Extract the [x, y] coordinate from the center of the cell holding the provided text.  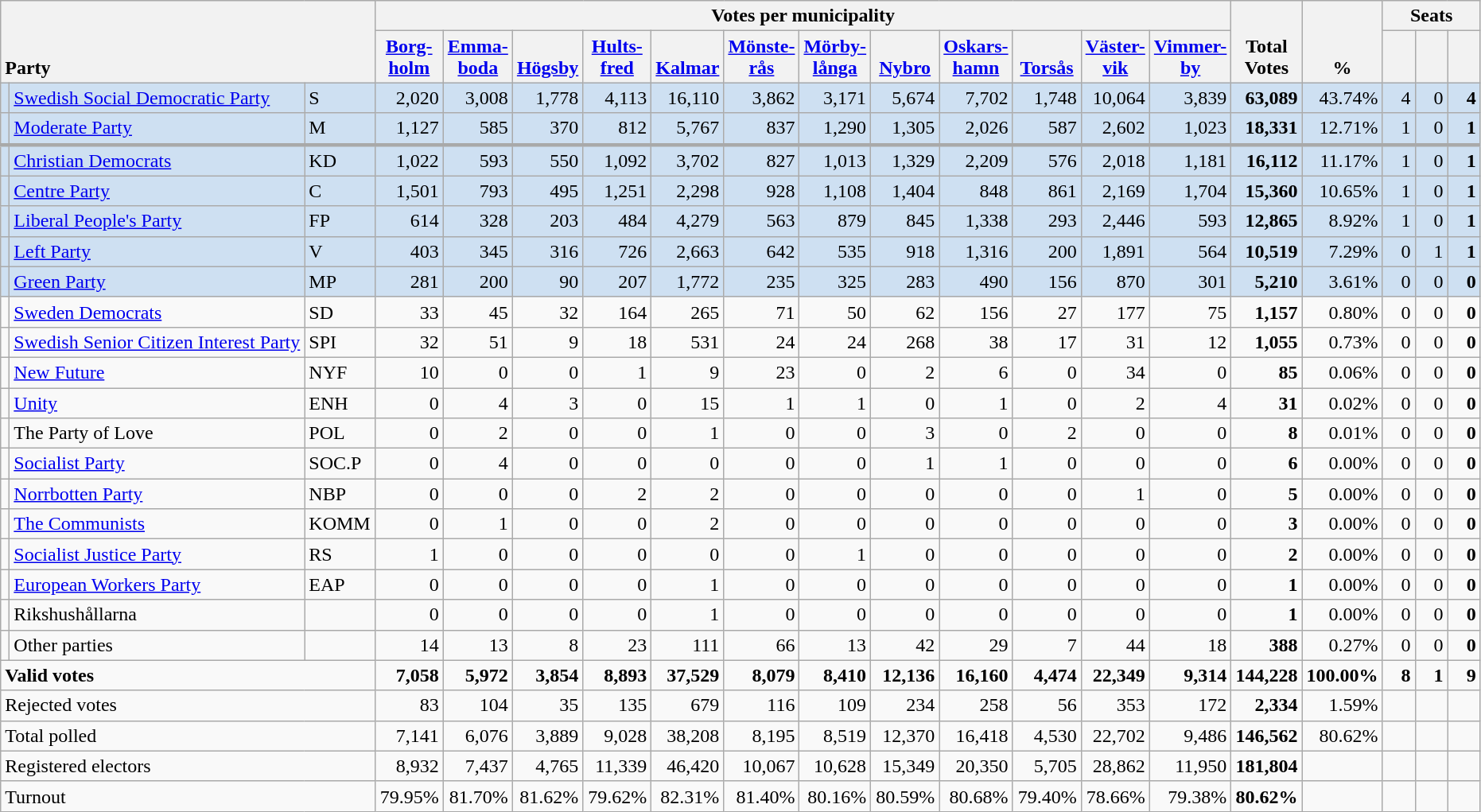
% [1343, 41]
SD [340, 312]
8,893 [617, 675]
2,663 [687, 251]
235 [762, 282]
POL [340, 433]
M [340, 129]
Väster- vik [1115, 57]
301 [1190, 282]
181,804 [1266, 766]
Total Votes [1266, 41]
1,127 [409, 129]
2,334 [1266, 705]
4,474 [1047, 675]
Norrbotten Party [157, 494]
7 [1047, 645]
81.40% [762, 796]
234 [905, 705]
Rikshushållarna [157, 615]
Nybro [905, 57]
207 [617, 282]
82.31% [687, 796]
495 [547, 191]
20,350 [976, 766]
KD [340, 161]
403 [409, 251]
Sweden Democrats [157, 312]
0.80% [1343, 312]
535 [835, 251]
281 [409, 282]
Turnout [188, 796]
1,251 [617, 191]
203 [547, 221]
18,331 [1266, 129]
2,020 [409, 98]
44 [1115, 645]
85 [1266, 372]
8,519 [835, 736]
80.68% [976, 796]
2,209 [976, 161]
587 [1047, 129]
325 [835, 282]
Socialist Party [157, 464]
NBP [340, 494]
79.95% [409, 796]
8,195 [762, 736]
28,862 [1115, 766]
1,404 [905, 191]
78.66% [1115, 796]
80.59% [905, 796]
550 [547, 161]
Valid votes [188, 675]
37,529 [687, 675]
265 [687, 312]
The Communists [157, 524]
109 [835, 705]
29 [976, 645]
12,370 [905, 736]
116 [762, 705]
Socialist Justice Party [157, 554]
Total polled [188, 736]
793 [477, 191]
1,055 [1266, 342]
837 [762, 129]
135 [617, 705]
Borg- holm [409, 57]
1,092 [617, 161]
293 [1047, 221]
15 [687, 403]
5,767 [687, 129]
43.74% [1343, 98]
146,562 [1266, 736]
79.38% [1190, 796]
5,210 [1266, 282]
63,089 [1266, 98]
83 [409, 705]
7,141 [409, 736]
2,018 [1115, 161]
484 [617, 221]
79.40% [1047, 796]
2,026 [976, 129]
3,702 [687, 161]
345 [477, 251]
22,349 [1115, 675]
726 [617, 251]
316 [547, 251]
12,865 [1266, 221]
370 [547, 129]
1,316 [976, 251]
268 [905, 342]
576 [1047, 161]
EAP [340, 585]
1,157 [1266, 312]
FP [340, 221]
4,279 [687, 221]
Centre Party [157, 191]
10,067 [762, 766]
C [340, 191]
10,519 [1266, 251]
1,108 [835, 191]
104 [477, 705]
4,765 [547, 766]
0.73% [1343, 342]
Vimmer- by [1190, 57]
1,501 [409, 191]
Emma- boda [477, 57]
8,410 [835, 675]
Kalmar [687, 57]
10,064 [1115, 98]
S [340, 98]
1,338 [976, 221]
KOMM [340, 524]
8,079 [762, 675]
5,972 [477, 675]
563 [762, 221]
4,530 [1047, 736]
9,314 [1190, 675]
Seats [1432, 16]
V [340, 251]
564 [1190, 251]
ENH [340, 403]
928 [762, 191]
2,602 [1115, 129]
3,008 [477, 98]
10,628 [835, 766]
11,950 [1190, 766]
7,058 [409, 675]
Left Party [157, 251]
642 [762, 251]
4,113 [617, 98]
3,839 [1190, 98]
SPI [340, 342]
71 [762, 312]
75 [1190, 312]
79.62% [617, 796]
12,136 [905, 675]
1.59% [1343, 705]
12.71% [1343, 129]
585 [477, 129]
Registered electors [188, 766]
15,360 [1266, 191]
66 [762, 645]
2,169 [1115, 191]
90 [547, 282]
RS [340, 554]
164 [617, 312]
Högsby [547, 57]
10.65% [1343, 191]
812 [617, 129]
1,778 [547, 98]
51 [477, 342]
Mönste- rås [762, 57]
1,772 [687, 282]
56 [1047, 705]
35 [547, 705]
62 [905, 312]
7.29% [1343, 251]
1,305 [905, 129]
9,028 [617, 736]
The Party of Love [157, 433]
328 [477, 221]
Liberal People's Party [157, 221]
50 [835, 312]
7,702 [976, 98]
Mörby- långa [835, 57]
1,891 [1115, 251]
0.27% [1343, 645]
Votes per municipality [803, 16]
7,437 [477, 766]
12 [1190, 342]
353 [1115, 705]
2,446 [1115, 221]
NYF [340, 372]
Other parties [157, 645]
144,228 [1266, 675]
845 [905, 221]
8.92% [1343, 221]
22,702 [1115, 736]
Swedish Senior Citizen Interest Party [157, 342]
6,076 [477, 736]
100.00% [1343, 675]
1,290 [835, 129]
34 [1115, 372]
42 [905, 645]
848 [976, 191]
679 [687, 705]
1,748 [1047, 98]
11,339 [617, 766]
New Future [157, 372]
614 [409, 221]
16,160 [976, 675]
16,110 [687, 98]
827 [762, 161]
111 [687, 645]
45 [477, 312]
Torsås [1047, 57]
Christian Democrats [157, 161]
870 [1115, 282]
3,889 [547, 736]
490 [976, 282]
Hults- fred [617, 57]
9,486 [1190, 736]
SOC.P [340, 464]
5,674 [905, 98]
16,418 [976, 736]
11.17% [1343, 161]
Party [188, 41]
1,013 [835, 161]
Oskars- hamn [976, 57]
15,349 [905, 766]
38,208 [687, 736]
172 [1190, 705]
531 [687, 342]
Green Party [157, 282]
38 [976, 342]
Rejected votes [188, 705]
0.01% [1343, 433]
1,181 [1190, 161]
14 [409, 645]
Unity [157, 403]
MP [340, 282]
5,705 [1047, 766]
861 [1047, 191]
177 [1115, 312]
European Workers Party [157, 585]
16,112 [1266, 161]
81.62% [547, 796]
0.02% [1343, 403]
2,298 [687, 191]
918 [905, 251]
27 [1047, 312]
1,329 [905, 161]
8,932 [409, 766]
0.06% [1343, 372]
17 [1047, 342]
1,704 [1190, 191]
80.16% [835, 796]
1,023 [1190, 129]
3,862 [762, 98]
33 [409, 312]
258 [976, 705]
1,022 [409, 161]
879 [835, 221]
Swedish Social Democratic Party [157, 98]
46,420 [687, 766]
Moderate Party [157, 129]
283 [905, 282]
3.61% [1343, 282]
3,854 [547, 675]
3,171 [835, 98]
388 [1266, 645]
81.70% [477, 796]
5 [1266, 494]
10 [409, 372]
